Search for the cell housing the specified text and yield its (x, y) center coordinate. 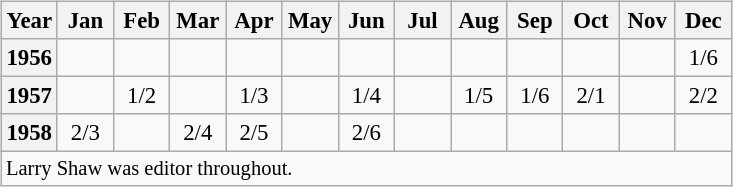
Nov (647, 21)
Feb (141, 21)
Year (29, 21)
Dec (703, 21)
1/2 (141, 96)
Sep (535, 21)
1/4 (366, 96)
2/3 (85, 133)
1957 (29, 96)
Aug (479, 21)
2/4 (198, 133)
1956 (29, 58)
Larry Shaw was editor throughout. (366, 169)
Mar (198, 21)
2/5 (254, 133)
Jul (422, 21)
1/5 (479, 96)
1/3 (254, 96)
2/2 (703, 96)
Apr (254, 21)
Jun (366, 21)
Oct (591, 21)
May (310, 21)
1958 (29, 133)
2/1 (591, 96)
Jan (85, 21)
2/6 (366, 133)
